From the cell containing the given text, extract its center point as (X, Y) coordinate. 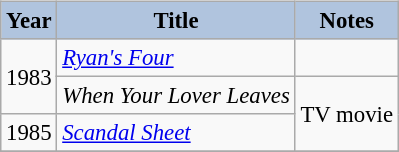
1983 (29, 76)
Title (176, 21)
Notes (346, 21)
Ryan's Four (176, 58)
Year (29, 21)
1985 (29, 133)
Scandal Sheet (176, 133)
TV movie (346, 114)
When Your Lover Leaves (176, 96)
